Identify which cell holds the provided text, then report its (x, y) central coordinate. 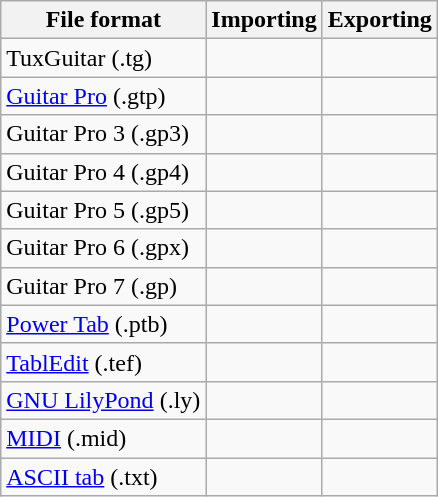
File format (104, 20)
Guitar Pro 3 (.gp3) (104, 134)
Exporting (380, 20)
TuxGuitar (.tg) (104, 58)
Guitar Pro 5 (.gp5) (104, 210)
Guitar Pro (.gtp) (104, 96)
TablEdit (.tef) (104, 362)
Power Tab (.ptb) (104, 324)
Guitar Pro 7 (.gp) (104, 286)
Guitar Pro 4 (.gp4) (104, 172)
MIDI (.mid) (104, 438)
Guitar Pro 6 (.gpx) (104, 248)
ASCII tab (.txt) (104, 477)
Importing (264, 20)
GNU LilyPond (.ly) (104, 400)
